Scan for the cell matching the given text and deliver its (x, y) coordinate at center. 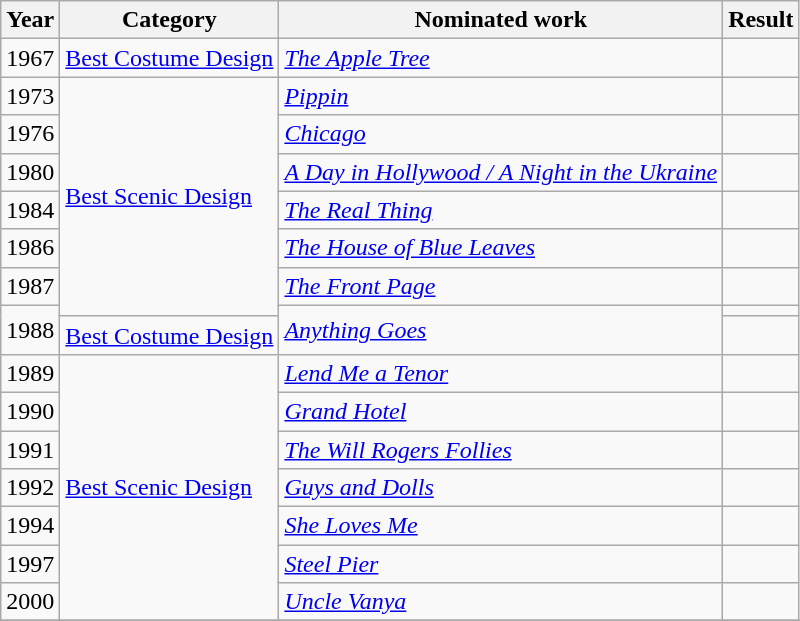
1989 (30, 373)
1994 (30, 526)
Uncle Vanya (501, 602)
1992 (30, 488)
Nominated work (501, 20)
Grand Hotel (501, 411)
The Apple Tree (501, 58)
2000 (30, 602)
The Front Page (501, 286)
The Will Rogers Follies (501, 449)
1997 (30, 564)
1984 (30, 210)
1987 (30, 286)
Anything Goes (501, 330)
Result (761, 20)
Pippin (501, 96)
Guys and Dolls (501, 488)
Chicago (501, 134)
Steel Pier (501, 564)
Lend Me a Tenor (501, 373)
1976 (30, 134)
Year (30, 20)
1990 (30, 411)
1967 (30, 58)
Category (170, 20)
The Real Thing (501, 210)
The House of Blue Leaves (501, 248)
A Day in Hollywood / A Night in the Ukraine (501, 172)
She Loves Me (501, 526)
1973 (30, 96)
1988 (30, 330)
1980 (30, 172)
1991 (30, 449)
1986 (30, 248)
